Scan for the cell matching the given text and deliver its (x, y) coordinate at center. 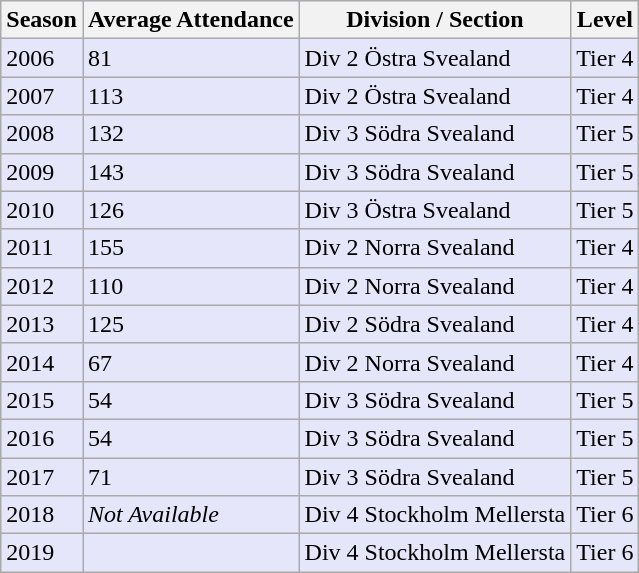
126 (190, 210)
2013 (42, 324)
2016 (42, 438)
Season (42, 20)
2017 (42, 477)
Average Attendance (190, 20)
110 (190, 286)
Div 2 Södra Svealand (435, 324)
Level (605, 20)
2007 (42, 96)
Not Available (190, 515)
71 (190, 477)
2011 (42, 248)
2012 (42, 286)
2009 (42, 172)
81 (190, 58)
155 (190, 248)
2014 (42, 362)
67 (190, 362)
2010 (42, 210)
2015 (42, 400)
2018 (42, 515)
Div 3 Östra Svealand (435, 210)
2008 (42, 134)
132 (190, 134)
125 (190, 324)
113 (190, 96)
143 (190, 172)
2006 (42, 58)
2019 (42, 553)
Division / Section (435, 20)
